Locate the cell with the specified text and output its [X, Y] center coordinate. 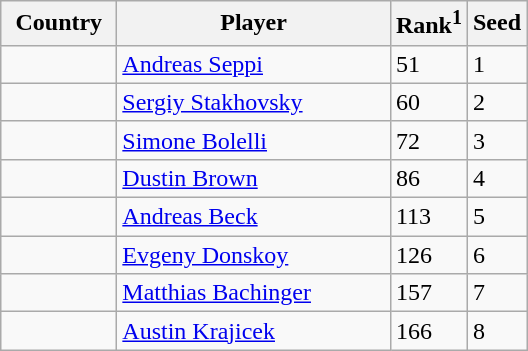
Dustin Brown [254, 178]
Country [59, 24]
Austin Krajicek [254, 331]
3 [496, 140]
1 [496, 64]
Rank1 [428, 24]
Evgeny Donskoy [254, 255]
Seed [496, 24]
51 [428, 64]
Sergiy Stakhovsky [254, 102]
113 [428, 217]
4 [496, 178]
2 [496, 102]
126 [428, 255]
Matthias Bachinger [254, 293]
72 [428, 140]
60 [428, 102]
5 [496, 217]
157 [428, 293]
7 [496, 293]
Andreas Seppi [254, 64]
Andreas Beck [254, 217]
Simone Bolelli [254, 140]
Player [254, 24]
6 [496, 255]
166 [428, 331]
86 [428, 178]
8 [496, 331]
